Locate the cell with the specified text and output its [x, y] center coordinate. 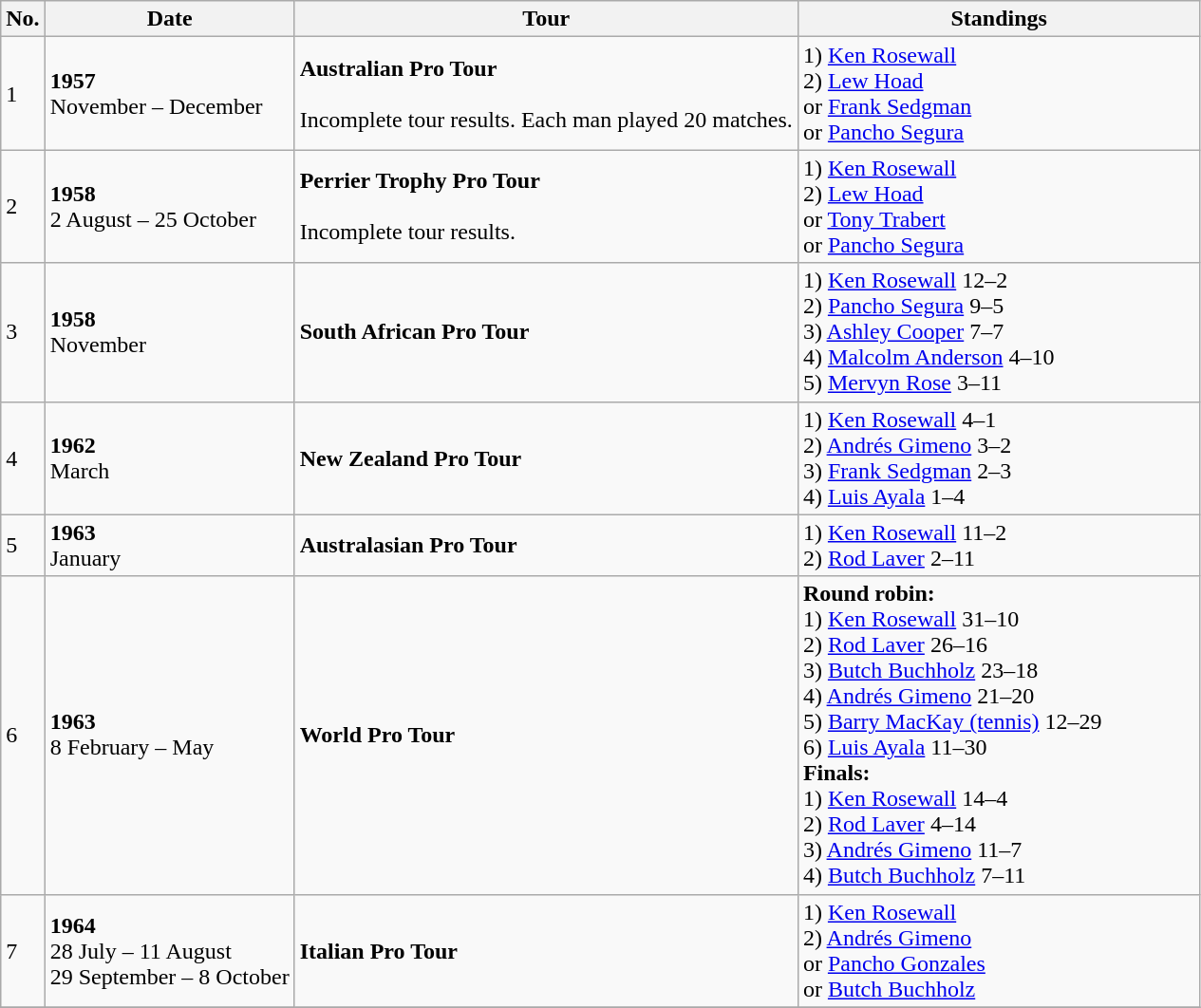
1963 8 February – May [169, 735]
4 [23, 457]
Standings [999, 19]
1964 28 July – 11 August 29 September – 8 October [169, 951]
Date [169, 19]
5 [23, 545]
Australian Pro TourIncomplete tour results. Each man played 20 matches. [546, 93]
2 [23, 207]
Tour [546, 19]
1) Ken Rosewall 4–1 2) Andrés Gimeno 3–2 3) Frank Sedgman 2–3 4) Luis Ayala 1–4 [999, 457]
1963 January [169, 545]
Italian Pro Tour [546, 951]
1) Ken Rosewall 2) Lew Hoad or Frank Sedgman or Pancho Segura [999, 93]
7 [23, 951]
1 [23, 93]
New Zealand Pro Tour [546, 457]
Perrier Trophy Pro TourIncomplete tour results. [546, 207]
1) Ken Rosewall 2) Andrés Gimeno or Pancho Gonzales or Butch Buchholz [999, 951]
South African Pro Tour [546, 332]
Australasian Pro Tour [546, 545]
1) Ken Rosewall 2) Lew Hoad or Tony Trabert or Pancho Segura [999, 207]
1958 November [169, 332]
1957 November – December [169, 93]
1958 2 August – 25 October [169, 207]
1) Ken Rosewall 11–2 2) Rod Laver 2–11 [999, 545]
3 [23, 332]
World Pro Tour [546, 735]
1) Ken Rosewall 12–2 2) Pancho Segura 9–5 3) Ashley Cooper 7–7 4) Malcolm Anderson 4–10 5) Mervyn Rose 3–11 [999, 332]
1962 March [169, 457]
No. [23, 19]
6 [23, 735]
